Pinpoint the cell where the given text exists, returning its [X, Y] midpoint coordinate. 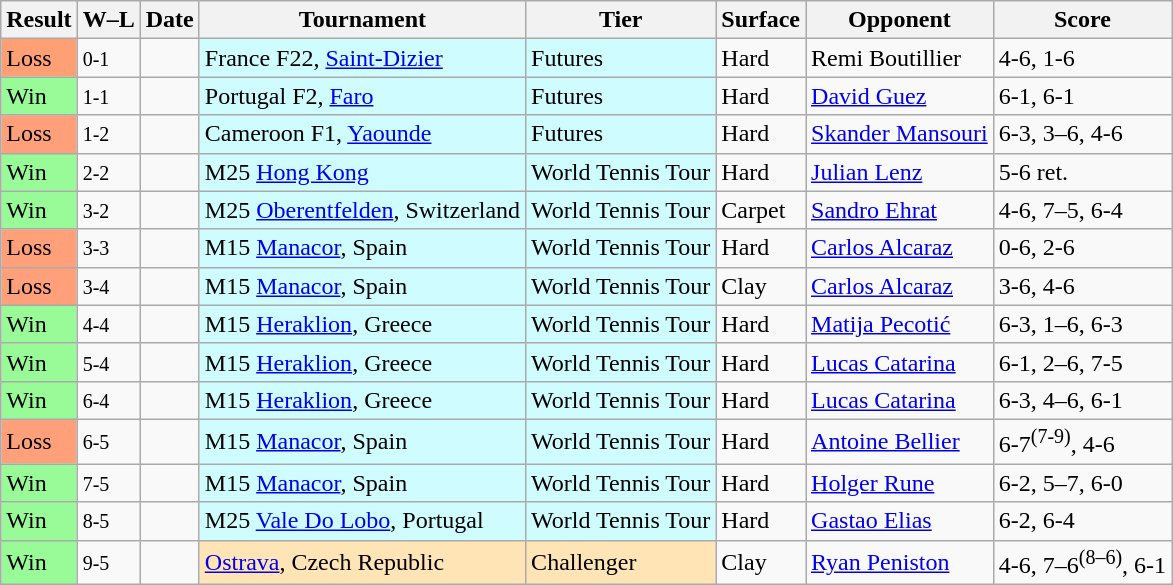
7-5 [108, 483]
France F22, Saint-Dizier [362, 58]
3-2 [108, 210]
Carpet [761, 210]
Remi Boutillier [900, 58]
6-2, 6-4 [1082, 521]
Surface [761, 20]
M25 Oberentfelden, Switzerland [362, 210]
Tier [621, 20]
5-6 ret. [1082, 172]
5-4 [108, 362]
Challenger [621, 562]
6-2, 5–7, 6-0 [1082, 483]
Tournament [362, 20]
Date [170, 20]
Cameroon F1, Yaounde [362, 134]
6-3, 3–6, 4-6 [1082, 134]
Ryan Peniston [900, 562]
Result [39, 20]
6-4 [108, 400]
6-5 [108, 442]
Opponent [900, 20]
Antoine Bellier [900, 442]
9-5 [108, 562]
0-1 [108, 58]
Skander Mansouri [900, 134]
M25 Vale Do Lobo, Portugal [362, 521]
6-7(7-9), 4-6 [1082, 442]
David Guez [900, 96]
Score [1082, 20]
4-4 [108, 324]
0-6, 2-6 [1082, 248]
6-1, 2–6, 7-5 [1082, 362]
Gastao Elias [900, 521]
4-6, 7–6(8–6), 6-1 [1082, 562]
1-1 [108, 96]
Sandro Ehrat [900, 210]
Holger Rune [900, 483]
3-6, 4-6 [1082, 286]
M25 Hong Kong [362, 172]
Matija Pecotić [900, 324]
6-1, 6-1 [1082, 96]
4-6, 7–5, 6-4 [1082, 210]
3-3 [108, 248]
6-3, 1–6, 6-3 [1082, 324]
Ostrava, Czech Republic [362, 562]
W–L [108, 20]
Portugal F2, Faro [362, 96]
1-2 [108, 134]
4-6, 1-6 [1082, 58]
Julian Lenz [900, 172]
6-3, 4–6, 6-1 [1082, 400]
3-4 [108, 286]
2-2 [108, 172]
8-5 [108, 521]
